Capture the cell that displays the provided text and extract its (x, y) central coordinate. 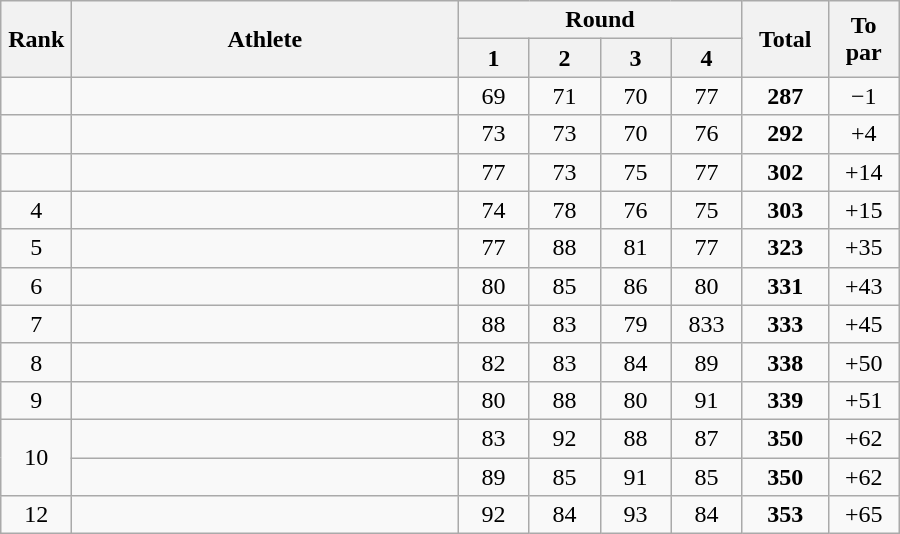
+35 (864, 248)
78 (564, 210)
2 (564, 58)
+45 (864, 324)
9 (36, 400)
71 (564, 96)
339 (785, 400)
Total (785, 39)
79 (636, 324)
To par (864, 39)
331 (785, 286)
82 (494, 362)
74 (494, 210)
+50 (864, 362)
6 (36, 286)
+51 (864, 400)
Rank (36, 39)
302 (785, 172)
303 (785, 210)
323 (785, 248)
353 (785, 515)
+14 (864, 172)
10 (36, 457)
+65 (864, 515)
12 (36, 515)
5 (36, 248)
+4 (864, 134)
−1 (864, 96)
Athlete (265, 39)
86 (636, 286)
3 (636, 58)
333 (785, 324)
7 (36, 324)
81 (636, 248)
1 (494, 58)
+43 (864, 286)
338 (785, 362)
287 (785, 96)
+15 (864, 210)
292 (785, 134)
Round (600, 20)
69 (494, 96)
833 (706, 324)
8 (36, 362)
93 (636, 515)
87 (706, 438)
